Output the (x, y) coordinate of the center of the cell containing the given text.  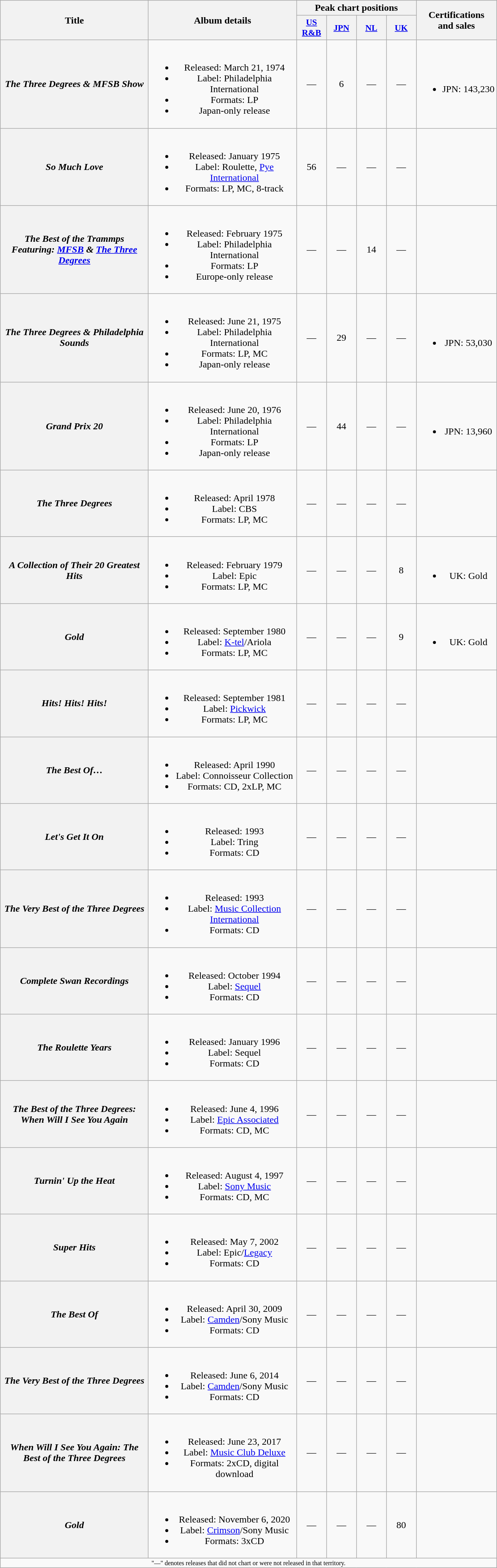
A Collection of Their 20 Greatest Hits (74, 570)
The Three Degrees (74, 504)
Released: April 1978Label: CBSFormats: LP, MC (223, 504)
Released: November 6, 2020Label: Crimson/Sony MusicFormats: 3xCD (223, 1525)
8 (402, 570)
Released: March 21, 1974Label: Philadelphia InternationalFormats: LPJapan-only release (223, 84)
Album details (223, 20)
JPN: 53,030 (456, 338)
Grand Prix 20 (74, 426)
US R&B (311, 28)
The Best of the Trammps Featuring: MFSB & The Three Degrees (74, 250)
Released: February 1975Label: Philadelphia InternationalFormats: LPEurope-only release (223, 250)
UK (402, 28)
Turnin' Up the Heat (74, 1181)
Certificationsand sales (456, 20)
9 (402, 637)
The Best of the Three Degrees: When Will I See You Again (74, 1114)
Released: June 4, 1996Label: Epic AssociatedFormats: CD, MC (223, 1114)
56 (311, 167)
JPN: 13,960 (456, 426)
Released: February 1979Label: EpicFormats: LP, MC (223, 570)
80 (402, 1525)
44 (342, 426)
Released: April 30, 2009Label: Camden/Sony MusicFormats: CD (223, 1314)
Released: 1993Label: Music Collection InternationalFormats: CD (223, 909)
Hits! Hits! Hits! (74, 703)
Released: September 1980Label: K-tel/AriolaFormats: LP, MC (223, 637)
JPN (342, 28)
Released: January 1996Label: SequelFormats: CD (223, 1048)
Released: May 7, 2002Label: Epic/LegacyFormats: CD (223, 1247)
29 (342, 338)
"—" denotes releases that did not chart or were not released in that territory. (249, 1563)
Released: June 21, 1975Label: Philadelphia InternationalFormats: LP, MCJapan-only release (223, 338)
Released: 1993Label: TringFormats: CD (223, 837)
NL (371, 28)
Title (74, 20)
The Three Degrees & MFSB Show (74, 84)
Released: October 1994Label: SequelFormats: CD (223, 981)
14 (371, 250)
So Much Love (74, 167)
Released: June 20, 1976Label: Philadelphia InternationalFormats: LPJapan-only release (223, 426)
Released: June 6, 2014Label: Camden/Sony MusicFormats: CD (223, 1380)
The Best Of (74, 1314)
Super Hits (74, 1247)
The Three Degrees & Philadelphia Sounds (74, 338)
Released: January 1975Label: Roulette, Pye InternationalFormats: LP, MC, 8-track (223, 167)
Released: August 4, 1997Label: Sony MusicFormats: CD, MC (223, 1181)
The Best Of… (74, 770)
Released: April 1990Label: Connoisseur CollectionFormats: CD, 2xLP, MC (223, 770)
JPN: 143,230 (456, 84)
When Will I See You Again: The Best of the Three Degrees (74, 1453)
Complete Swan Recordings (74, 981)
Let's Get It On (74, 837)
Peak chart positions (356, 8)
Released: September 1981Label: PickwickFormats: LP, MC (223, 703)
6 (342, 84)
Released: June 23, 2017Label: Music Club DeluxeFormats: 2xCD, digital download (223, 1453)
The Roulette Years (74, 1048)
